Capture the cell that displays the provided text and extract its (X, Y) central coordinate. 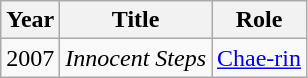
Role (260, 20)
Innocent Steps (136, 58)
2007 (30, 58)
Year (30, 20)
Chae-rin (260, 58)
Title (136, 20)
